Capture the cell that displays the provided text and extract its (X, Y) central coordinate. 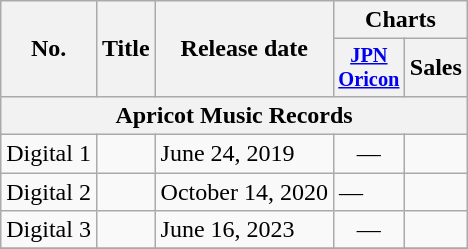
No. (49, 49)
Charts (400, 20)
Sales (436, 68)
Digital 3 (49, 230)
JPNOricon (368, 68)
Release date (244, 49)
June 24, 2019 (244, 154)
Digital 1 (49, 154)
Apricot Music Records (234, 115)
June 16, 2023 (244, 230)
Digital 2 (49, 192)
Title (126, 49)
October 14, 2020 (244, 192)
